Locate the cell with the specified text and output its [X, Y] center coordinate. 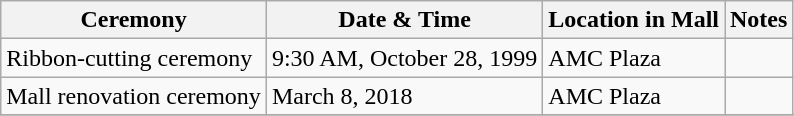
Location in Mall [634, 20]
9:30 AM, October 28, 1999 [404, 58]
Mall renovation ceremony [134, 96]
Ribbon-cutting ceremony [134, 58]
Notes [758, 20]
Ceremony [134, 20]
Date & Time [404, 20]
March 8, 2018 [404, 96]
